Detect which cell encompasses the target text, then output its (x, y) center coordinate. 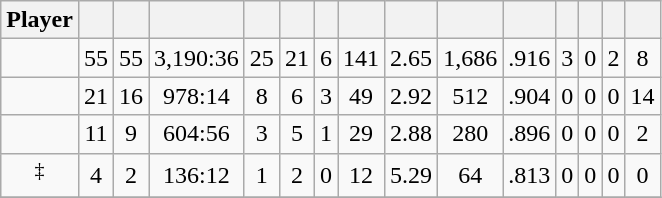
604:56 (197, 134)
1,686 (470, 58)
141 (362, 58)
3,190:36 (197, 58)
9 (132, 134)
16 (132, 96)
25 (262, 58)
64 (470, 176)
136:12 (197, 176)
2.65 (412, 58)
49 (362, 96)
.904 (530, 96)
Player (40, 20)
29 (362, 134)
2.88 (412, 134)
280 (470, 134)
5.29 (412, 176)
5 (296, 134)
14 (642, 96)
11 (96, 134)
512 (470, 96)
2.92 (412, 96)
978:14 (197, 96)
4 (96, 176)
12 (362, 176)
.916 (530, 58)
.896 (530, 134)
‡ (40, 176)
.813 (530, 176)
